Detect which cell encompasses the target text, then output its (x, y) center coordinate. 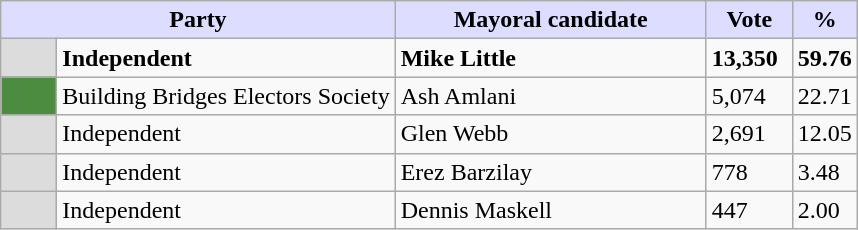
Building Bridges Electors Society (226, 96)
778 (749, 172)
5,074 (749, 96)
22.71 (824, 96)
Ash Amlani (550, 96)
Party (198, 20)
13,350 (749, 58)
Erez Barzilay (550, 172)
% (824, 20)
Dennis Maskell (550, 210)
Vote (749, 20)
Mayoral candidate (550, 20)
447 (749, 210)
Mike Little (550, 58)
2,691 (749, 134)
3.48 (824, 172)
Glen Webb (550, 134)
12.05 (824, 134)
59.76 (824, 58)
2.00 (824, 210)
